From the cell containing the given text, extract its center point as (x, y) coordinate. 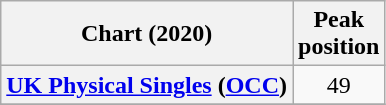
UK Physical Singles (OCC) (147, 85)
Chart (2020) (147, 34)
Peak position (338, 34)
49 (338, 85)
